Extract the (X, Y) coordinate from the center of the cell holding the provided text.  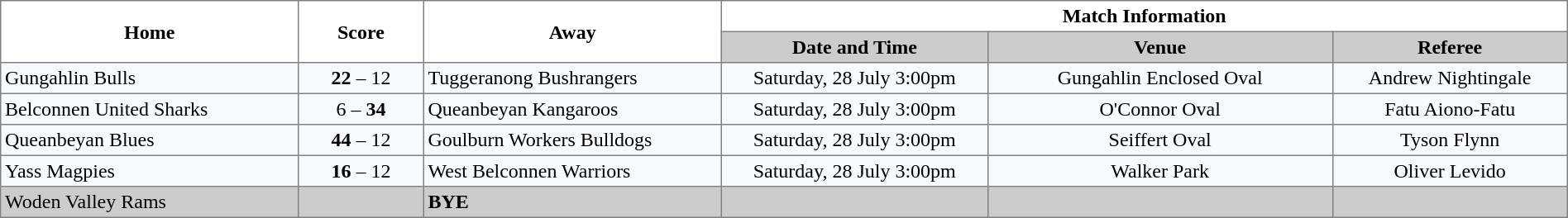
44 – 12 (361, 140)
Gungahlin Bulls (150, 78)
Score (361, 31)
Queanbeyan Kangaroos (572, 109)
Yass Magpies (150, 171)
Home (150, 31)
Match Information (1145, 17)
Walker Park (1159, 171)
BYE (572, 202)
Goulburn Workers Bulldogs (572, 140)
Date and Time (854, 47)
West Belconnen Warriors (572, 171)
Gungahlin Enclosed Oval (1159, 78)
Andrew Nightingale (1450, 78)
6 – 34 (361, 109)
Woden Valley Rams (150, 202)
Tyson Flynn (1450, 140)
O'Connor Oval (1159, 109)
Queanbeyan Blues (150, 140)
Belconnen United Sharks (150, 109)
16 – 12 (361, 171)
Fatu Aiono-Fatu (1450, 109)
Oliver Levido (1450, 171)
Away (572, 31)
Seiffert Oval (1159, 140)
Venue (1159, 47)
Tuggeranong Bushrangers (572, 78)
22 – 12 (361, 78)
Referee (1450, 47)
